Scan for the cell matching the given text and deliver its (x, y) coordinate at center. 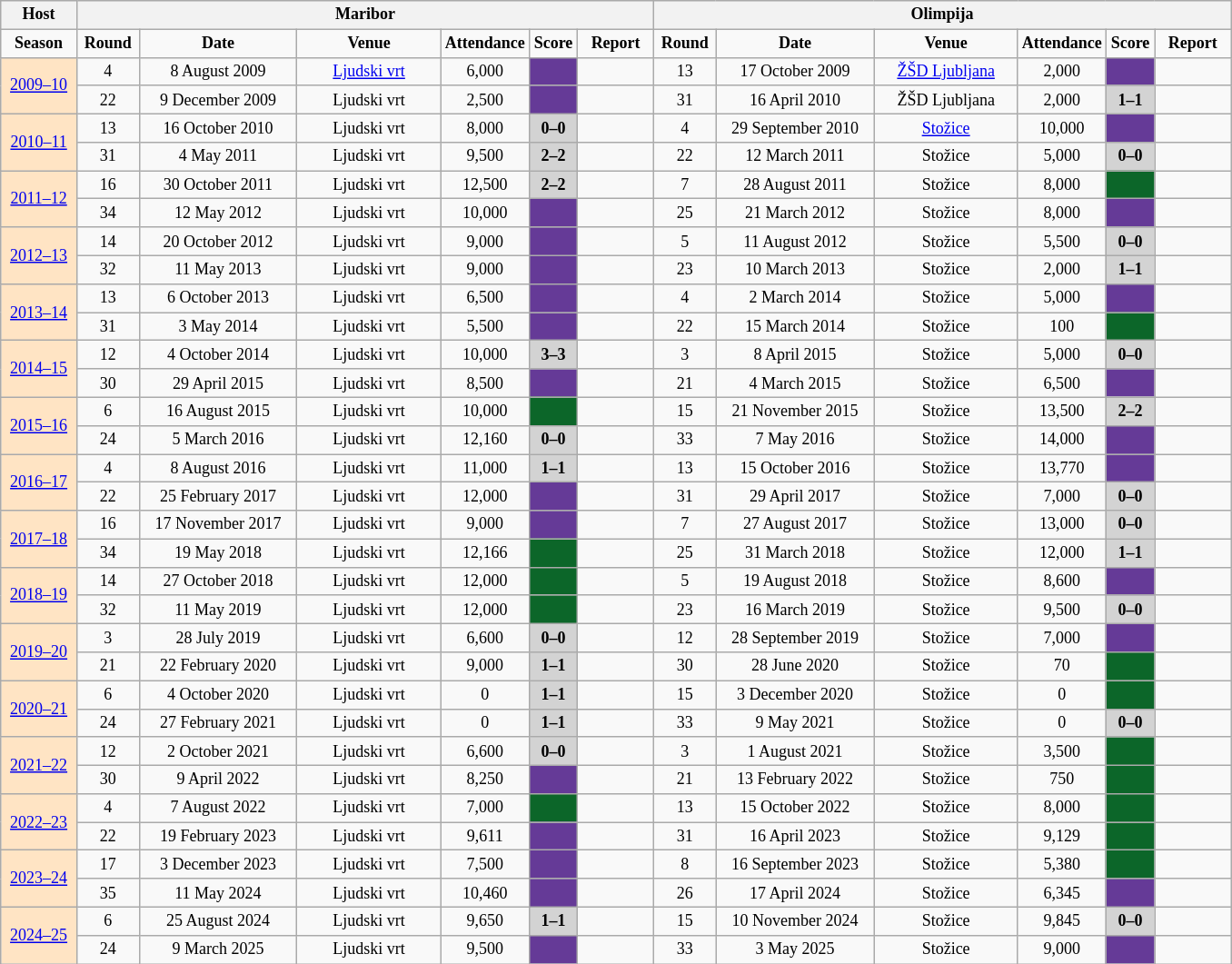
27 August 2017 (795, 525)
27 February 2021 (218, 723)
2017–18 (39, 539)
28 August 2011 (795, 185)
21 November 2015 (795, 411)
16 October 2010 (218, 127)
2019–20 (39, 652)
2022–23 (39, 822)
11 May 2013 (218, 269)
2 March 2014 (795, 298)
29 April 2015 (218, 383)
21 March 2012 (795, 213)
Maribor (365, 15)
22 February 2020 (218, 667)
6,345 (1061, 892)
29 April 2017 (795, 496)
9 December 2009 (218, 100)
8,500 (485, 383)
4 March 2015 (795, 383)
7 May 2016 (795, 440)
9 March 2025 (218, 949)
Olimpija (941, 15)
9,611 (485, 836)
3 May 2014 (218, 327)
16 April 2010 (795, 100)
2013–14 (39, 312)
2023–24 (39, 879)
9,129 (1061, 836)
14,000 (1061, 440)
11 August 2012 (795, 242)
2024–25 (39, 935)
27 October 2018 (218, 581)
1 August 2021 (795, 750)
13,770 (1061, 469)
2009–10 (39, 85)
11,000 (485, 469)
19 February 2023 (218, 836)
25 February 2017 (218, 496)
10 March 2013 (795, 269)
17 (107, 865)
19 May 2018 (218, 552)
17 November 2017 (218, 525)
2021–22 (39, 765)
16 April 2023 (795, 836)
29 September 2010 (795, 127)
12,166 (485, 552)
13,000 (1061, 525)
3,500 (1061, 750)
8 August 2009 (218, 71)
70 (1061, 667)
2,500 (485, 100)
4 October 2014 (218, 354)
2011–12 (39, 199)
17 April 2024 (795, 892)
2010–11 (39, 142)
10,460 (485, 892)
9 April 2022 (218, 780)
20 October 2012 (218, 242)
6 October 2013 (218, 298)
4 October 2020 (218, 694)
9,845 (1061, 921)
2018–19 (39, 595)
3 December 2020 (795, 694)
26 (685, 892)
8 August 2016 (218, 469)
30 October 2011 (218, 185)
6,000 (485, 71)
2012–13 (39, 255)
9,650 (485, 921)
19 August 2018 (795, 581)
2 October 2021 (218, 750)
11 May 2019 (218, 609)
12,160 (485, 440)
100 (1061, 327)
16 September 2023 (795, 865)
3 May 2025 (795, 949)
11 May 2024 (218, 892)
31 March 2018 (795, 552)
25 August 2024 (218, 921)
15 March 2014 (795, 327)
8 (685, 865)
2016–17 (39, 482)
28 July 2019 (218, 638)
2015–16 (39, 425)
Host (39, 15)
3 December 2023 (218, 865)
2020–21 (39, 709)
9 May 2021 (795, 723)
13 February 2022 (795, 780)
28 June 2020 (795, 667)
15 October 2022 (795, 809)
8,600 (1061, 581)
15 October 2016 (795, 469)
12 March 2011 (795, 156)
3–3 (553, 354)
750 (1061, 780)
Season (39, 44)
8 April 2015 (795, 354)
5 March 2016 (218, 440)
5,380 (1061, 865)
12 May 2012 (218, 213)
28 September 2019 (795, 638)
8,250 (485, 780)
16 March 2019 (795, 609)
4 May 2011 (218, 156)
10 November 2024 (795, 921)
2014–15 (39, 369)
35 (107, 892)
7 August 2022 (218, 809)
17 October 2009 (795, 71)
16 August 2015 (218, 411)
12,500 (485, 185)
7,500 (485, 865)
13,500 (1061, 411)
